Output the [X, Y] coordinate of the center of the cell containing the given text.  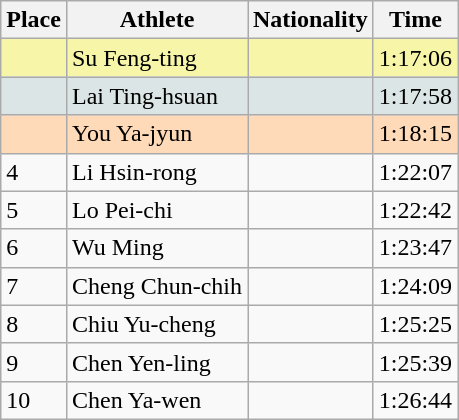
1:25:25 [415, 324]
Cheng Chun-chih [156, 286]
Chen Yen-ling [156, 362]
Lai Ting-hsuan [156, 96]
1:26:44 [415, 400]
9 [34, 362]
Nationality [311, 20]
Wu Ming [156, 248]
Athlete [156, 20]
1:25:39 [415, 362]
7 [34, 286]
1:17:58 [415, 96]
1:22:07 [415, 172]
5 [34, 210]
8 [34, 324]
Chen Ya-wen [156, 400]
4 [34, 172]
Li Hsin-rong [156, 172]
6 [34, 248]
1:23:47 [415, 248]
Su Feng-ting [156, 58]
Time [415, 20]
1:22:42 [415, 210]
1:18:15 [415, 134]
10 [34, 400]
Chiu Yu-cheng [156, 324]
You Ya-jyun [156, 134]
Place [34, 20]
1:17:06 [415, 58]
1:24:09 [415, 286]
Lo Pei-chi [156, 210]
